Scan for the cell matching the given text and deliver its [x, y] coordinate at center. 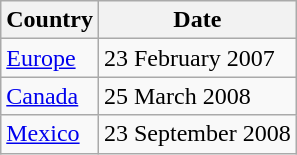
25 March 2008 [197, 96]
Europe [50, 58]
Date [197, 20]
23 September 2008 [197, 134]
Mexico [50, 134]
Canada [50, 96]
23 February 2007 [197, 58]
Country [50, 20]
